Provide the (X, Y) coordinate of the cell's center where the given text is located.  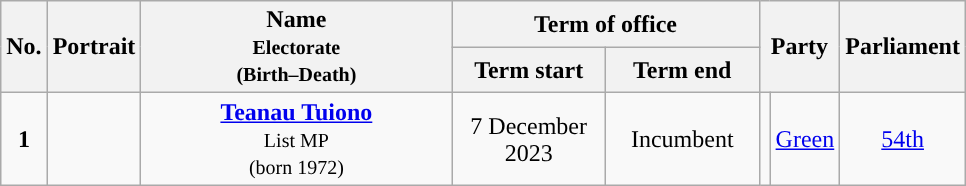
Green (805, 139)
Teanau TuionoList MP(born 1972) (296, 139)
Incumbent (682, 139)
Term of office (606, 24)
Term end (682, 70)
7 December2023 (529, 139)
1 (24, 139)
54th (903, 139)
Party (800, 47)
Portrait (94, 47)
Term start (529, 70)
NameElectorate(Birth–Death) (296, 47)
No. (24, 47)
Parliament (903, 47)
